Detect which cell encompasses the target text, then output its (X, Y) center coordinate. 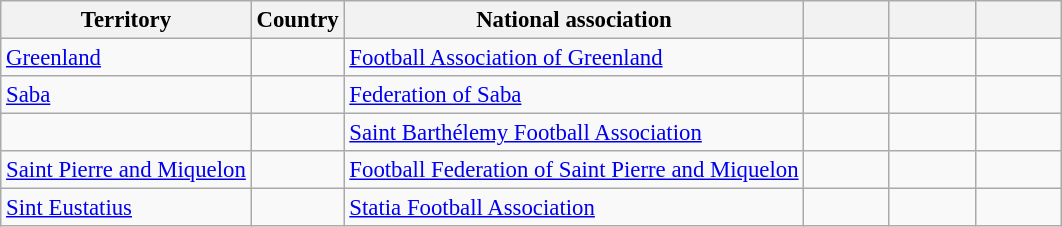
Territory (126, 20)
Football Federation of Saint Pierre and Miquelon (574, 170)
Sint Eustatius (126, 208)
Greenland (126, 58)
Saint Pierre and Miquelon (126, 170)
Saint Barthélemy Football Association (574, 133)
National association (574, 20)
Country (298, 20)
Saba (126, 95)
Football Association of Greenland (574, 58)
Statia Football Association (574, 208)
Federation of Saba (574, 95)
